Search for the cell housing the specified text and yield its (x, y) center coordinate. 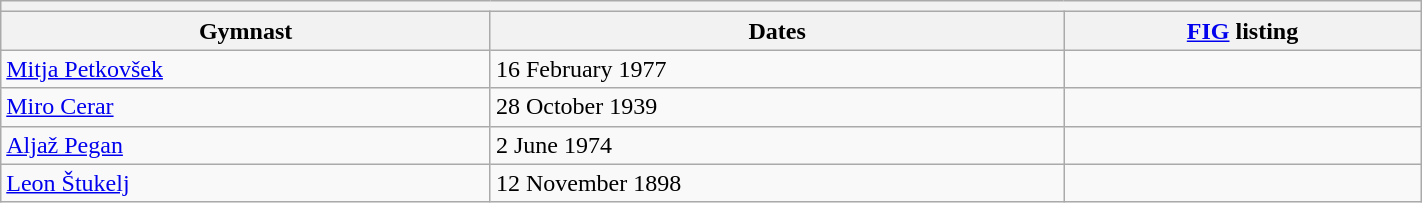
Gymnast (246, 31)
Aljaž Pegan (246, 145)
Miro Cerar (246, 107)
FIG listing (1243, 31)
28 October 1939 (776, 107)
Dates (776, 31)
Mitja Petkovšek (246, 69)
Leon Štukelj (246, 183)
16 February 1977 (776, 69)
12 November 1898 (776, 183)
2 June 1974 (776, 145)
